Determine the (X, Y) coordinate at the center of the cell enclosing the given text.  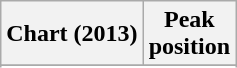
Chart (2013) (72, 34)
Peakposition (189, 34)
